Extract the (x, y) coordinate from the center of the cell holding the provided text.  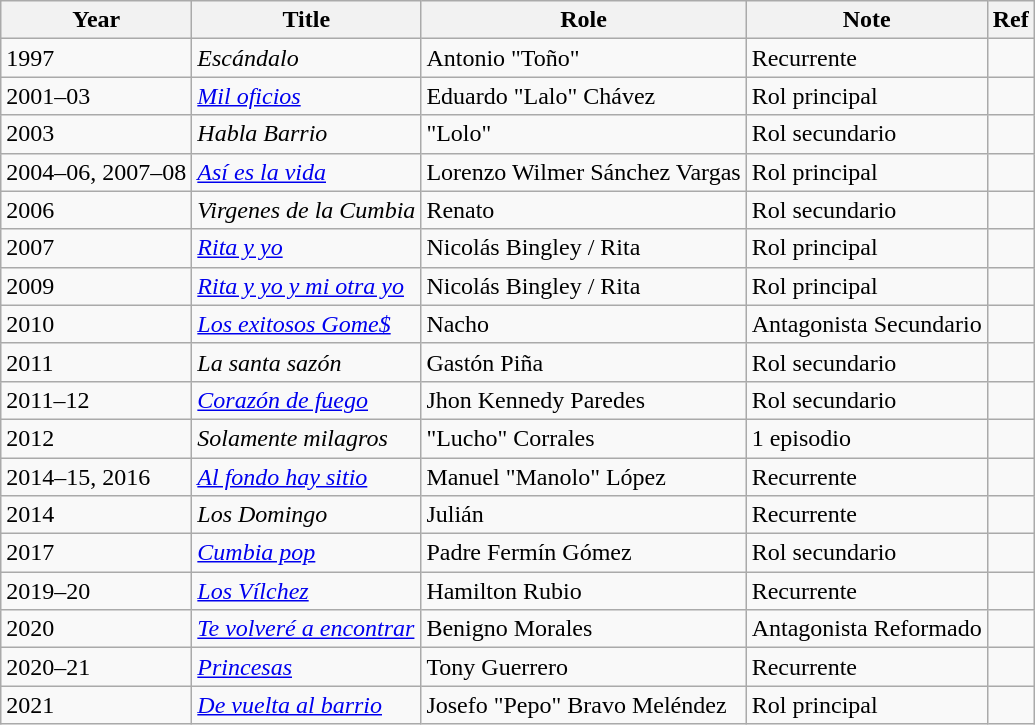
Los Vílchez (306, 591)
Antagonista Reformado (866, 629)
Role (584, 20)
"Lolo" (584, 134)
Gastón Piña (584, 362)
Antagonista Secundario (866, 324)
2020–21 (96, 667)
2011–12 (96, 400)
Padre Fermín Gómez (584, 553)
Tony Guerrero (584, 667)
2011 (96, 362)
Nacho (584, 324)
Antonio "Toño" (584, 58)
Princesas (306, 667)
Los Domingo (306, 515)
Rita y yo y mi otra yo (306, 286)
Habla Barrio (306, 134)
2012 (96, 438)
2019–20 (96, 591)
Eduardo "Lalo" Chávez (584, 96)
Ref (1010, 20)
Corazón de fuego (306, 400)
Manuel "Manolo" López (584, 477)
Escándalo (306, 58)
"Lucho" Corrales (584, 438)
2007 (96, 248)
Al fondo hay sitio (306, 477)
2010 (96, 324)
2020 (96, 629)
Julián (584, 515)
Te volveré a encontrar (306, 629)
Cumbia pop (306, 553)
Así es la vida (306, 172)
La santa sazón (306, 362)
2014 (96, 515)
1997 (96, 58)
Title (306, 20)
Hamilton Rubio (584, 591)
Benigno Morales (584, 629)
2021 (96, 705)
Josefo "Pepo" Bravo Meléndez (584, 705)
2004–06, 2007–08 (96, 172)
Renato (584, 210)
Rita y yo (306, 248)
2006 (96, 210)
Year (96, 20)
2001–03 (96, 96)
2014–15, 2016 (96, 477)
2003 (96, 134)
Jhon Kennedy Paredes (584, 400)
Note (866, 20)
Los exitosos Gome$ (306, 324)
De vuelta al barrio (306, 705)
Virgenes de la Cumbia (306, 210)
1 episodio (866, 438)
Lorenzo Wilmer Sánchez Vargas (584, 172)
2017 (96, 553)
Mil oficios (306, 96)
2009 (96, 286)
Solamente milagros (306, 438)
